From the cell containing the given text, extract its center point as (x, y) coordinate. 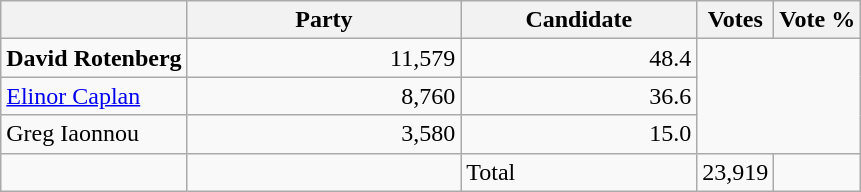
Votes (736, 20)
36.6 (579, 96)
Party (324, 20)
3,580 (324, 134)
23,919 (736, 172)
8,760 (324, 96)
Candidate (579, 20)
Elinor Caplan (94, 96)
15.0 (579, 134)
11,579 (324, 58)
Total (579, 172)
Vote % (818, 20)
Greg Iaonnou (94, 134)
48.4 (579, 58)
David Rotenberg (94, 58)
